Scan for the cell matching the given text and deliver its [X, Y] coordinate at center. 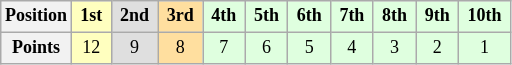
4th [224, 16]
9 [134, 48]
7 [224, 48]
2nd [134, 16]
1st [91, 16]
12 [91, 48]
8th [394, 16]
6th [310, 16]
7th [352, 16]
3 [394, 48]
8 [180, 48]
1 [485, 48]
2 [438, 48]
Position [36, 16]
3rd [180, 16]
6 [266, 48]
5 [310, 48]
5th [266, 16]
10th [485, 16]
Points [36, 48]
9th [438, 16]
4 [352, 48]
